Output the [x, y] coordinate of the center of the cell containing the given text.  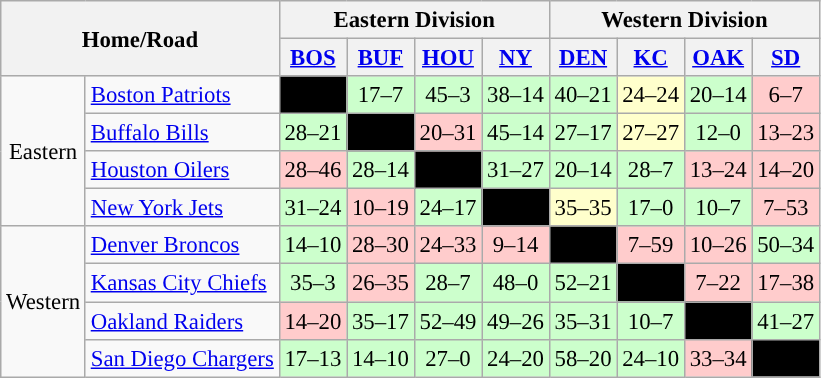
KC [651, 58]
24–24 [651, 95]
HOU [448, 58]
Buffalo Bills [182, 133]
17–7 [381, 95]
6–7 [786, 95]
26–35 [381, 283]
58–20 [583, 358]
52–49 [448, 321]
28–30 [381, 245]
17–0 [651, 208]
Houston Oilers [182, 170]
49–26 [516, 321]
27–27 [651, 133]
9–14 [516, 245]
New York Jets [182, 208]
35–35 [583, 208]
40–21 [583, 95]
35–31 [583, 321]
20–31 [448, 133]
27–17 [583, 133]
Home/Road [140, 38]
31–27 [516, 170]
28–21 [313, 133]
Western Division [684, 20]
Oakland Raiders [182, 321]
38–14 [516, 95]
7–59 [651, 245]
10–19 [381, 208]
Kansas City Chiefs [182, 283]
27–0 [448, 358]
24–20 [516, 358]
52–21 [583, 283]
28–46 [313, 170]
28–14 [381, 170]
24–10 [651, 358]
17–38 [786, 283]
41–27 [786, 321]
DEN [583, 58]
45–3 [448, 95]
Denver Broncos [182, 245]
35–17 [381, 321]
BUF [381, 58]
10–26 [718, 245]
13–24 [718, 170]
13–23 [786, 133]
31–24 [313, 208]
33–34 [718, 358]
Eastern [44, 151]
17–13 [313, 358]
Eastern Division [414, 20]
San Diego Chargers [182, 358]
Western [44, 301]
24–17 [448, 208]
50–34 [786, 245]
24–33 [448, 245]
7–22 [718, 283]
48–0 [516, 283]
Boston Patriots [182, 95]
BOS [313, 58]
7–53 [786, 208]
35–3 [313, 283]
OAK [718, 58]
12–0 [718, 133]
NY [516, 58]
SD [786, 58]
45–14 [516, 133]
